Find where the given text appears and provide that cell's center as (x, y) coordinate. 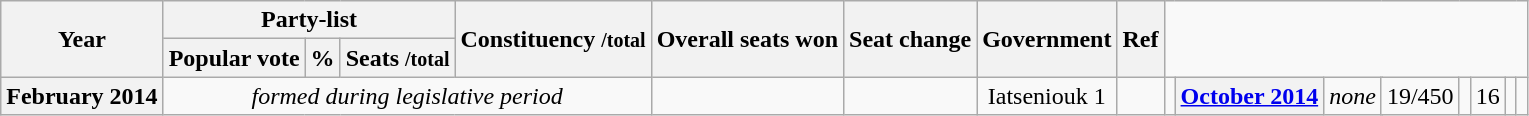
16 (1488, 96)
% (322, 58)
Overall seats won (747, 39)
Government (1047, 39)
Seats /total (398, 58)
none (1353, 96)
October 2014 (1250, 96)
Party-list (309, 20)
Seat change (910, 39)
Constituency /total (553, 39)
Year (82, 39)
19/450 (1420, 96)
Popular vote (234, 58)
Iatseniouk 1 (1047, 96)
formed during legislative period (407, 96)
Ref (1140, 39)
February 2014 (82, 96)
